Extract the (x, y) coordinate from the center of the cell holding the provided text.  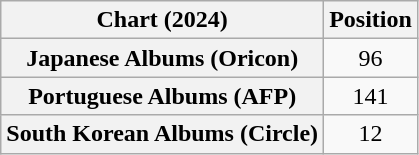
12 (371, 134)
Chart (2024) (162, 20)
Portuguese Albums (AFP) (162, 96)
Japanese Albums (Oricon) (162, 58)
141 (371, 96)
96 (371, 58)
Position (371, 20)
South Korean Albums (Circle) (162, 134)
